Provide the (x, y) coordinate of the cell's center where the given text is located.  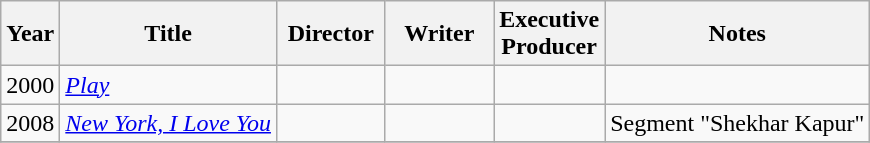
Title (168, 34)
Writer (440, 34)
2008 (30, 123)
Director (330, 34)
Segment "Shekhar Kapur" (738, 123)
2000 (30, 85)
ExecutiveProducer (550, 34)
Play (168, 85)
New York, I Love You (168, 123)
Year (30, 34)
Notes (738, 34)
